From the cell containing the given text, extract its center point as (x, y) coordinate. 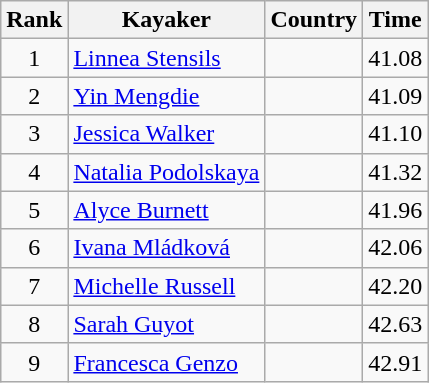
1 (34, 58)
42.06 (396, 248)
41.08 (396, 58)
Time (396, 20)
9 (34, 362)
Country (314, 20)
42.91 (396, 362)
41.96 (396, 210)
42.20 (396, 286)
Sarah Guyot (166, 324)
Jessica Walker (166, 134)
Rank (34, 20)
41.10 (396, 134)
42.63 (396, 324)
Kayaker (166, 20)
7 (34, 286)
Francesca Genzo (166, 362)
2 (34, 96)
Michelle Russell (166, 286)
8 (34, 324)
4 (34, 172)
Alyce Burnett (166, 210)
Ivana Mládková (166, 248)
Linnea Stensils (166, 58)
41.09 (396, 96)
Yin Mengdie (166, 96)
6 (34, 248)
3 (34, 134)
Natalia Podolskaya (166, 172)
41.32 (396, 172)
5 (34, 210)
